Scan for the cell matching the given text and deliver its [X, Y] coordinate at center. 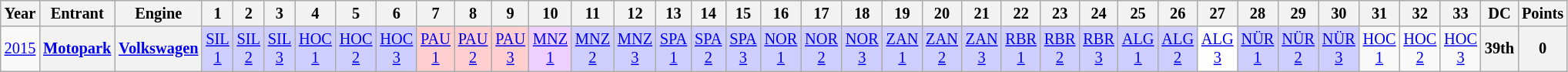
Motopark [77, 49]
7 [436, 13]
MNZ3 [635, 49]
8 [473, 13]
2 [249, 13]
SPA2 [709, 49]
Year [20, 13]
SIL1 [217, 49]
11 [593, 13]
NOR2 [821, 49]
17 [821, 13]
ZAN2 [942, 49]
14 [709, 13]
16 [781, 13]
15 [742, 13]
24 [1098, 13]
Entrant [77, 13]
ZAN3 [982, 49]
1 [217, 13]
29 [1298, 13]
NOR1 [781, 49]
SPA3 [742, 49]
25 [1138, 13]
26 [1178, 13]
SPA1 [673, 49]
SIL3 [280, 49]
19 [903, 13]
2015 [20, 49]
MNZ2 [593, 49]
10 [550, 13]
23 [1060, 13]
28 [1258, 13]
NOR3 [863, 49]
9 [510, 13]
21 [982, 13]
18 [863, 13]
6 [397, 13]
NÜR2 [1298, 49]
DC [1499, 13]
ALG1 [1138, 49]
ALG3 [1218, 49]
3 [280, 13]
PAU3 [510, 49]
13 [673, 13]
PAU2 [473, 49]
PAU1 [436, 49]
5 [356, 13]
12 [635, 13]
Points [1543, 13]
RBR1 [1020, 49]
ZAN1 [903, 49]
22 [1020, 13]
RBR2 [1060, 49]
20 [942, 13]
33 [1460, 13]
MNZ1 [550, 49]
Volkswagen [159, 49]
ALG2 [1178, 49]
Engine [159, 13]
31 [1380, 13]
30 [1338, 13]
RBR3 [1098, 49]
27 [1218, 13]
4 [316, 13]
39th [1499, 49]
SIL2 [249, 49]
0 [1543, 49]
NÜR1 [1258, 49]
32 [1420, 13]
NÜR3 [1338, 49]
